Capture the cell that displays the provided text and extract its [x, y] central coordinate. 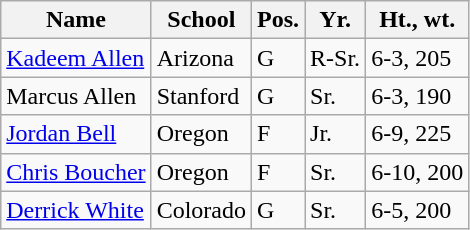
Kadeem Allen [76, 58]
Colorado [201, 210]
Name [76, 20]
Arizona [201, 58]
6-3, 190 [418, 96]
6-5, 200 [418, 210]
6-3, 205 [418, 58]
Pos. [278, 20]
Chris Boucher [76, 172]
Derrick White [76, 210]
Marcus Allen [76, 96]
R-Sr. [336, 58]
Jordan Bell [76, 134]
6-9, 225 [418, 134]
School [201, 20]
Yr. [336, 20]
Ht., wt. [418, 20]
6-10, 200 [418, 172]
Jr. [336, 134]
Stanford [201, 96]
